Capture the cell that displays the provided text and extract its (X, Y) central coordinate. 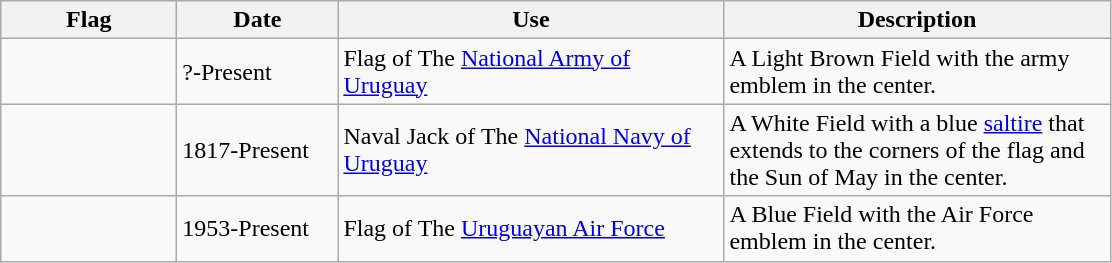
Flag (89, 20)
A Light Brown Field with the army emblem in the center. (917, 72)
Date (258, 20)
Naval Jack of The National Navy of Uruguay (531, 150)
1953-Present (258, 228)
Use (531, 20)
Flag of The National Army of Uruguay (531, 72)
A Blue Field with the Air Force emblem in the center. (917, 228)
1817-Present (258, 150)
A White Field with a blue saltire that extends to the corners of the flag and the Sun of May in the center. (917, 150)
Description (917, 20)
Flag of The Uruguayan Air Force (531, 228)
?-Present (258, 72)
